Extract the [X, Y] coordinate from the center of the cell holding the provided text.  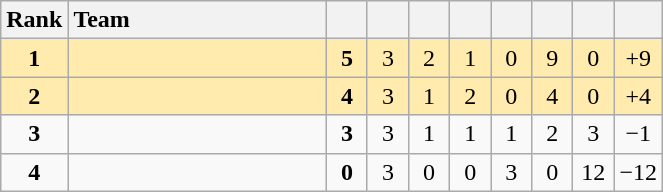
9 [552, 58]
5 [346, 58]
12 [594, 172]
+4 [638, 96]
+9 [638, 58]
−1 [638, 134]
−12 [638, 172]
Team [198, 20]
Rank [34, 20]
